Return the [X, Y] coordinate for the center point of the cell that contains the specified text.  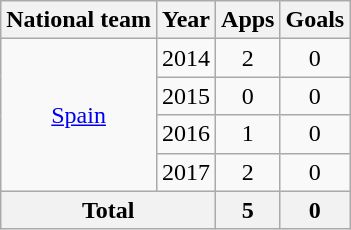
2016 [186, 134]
Goals [315, 20]
5 [248, 210]
Year [186, 20]
Apps [248, 20]
2015 [186, 96]
National team [79, 20]
2014 [186, 58]
2017 [186, 172]
Spain [79, 115]
1 [248, 134]
Total [108, 210]
